Determine the [X, Y] coordinate at the center of the cell enclosing the given text.  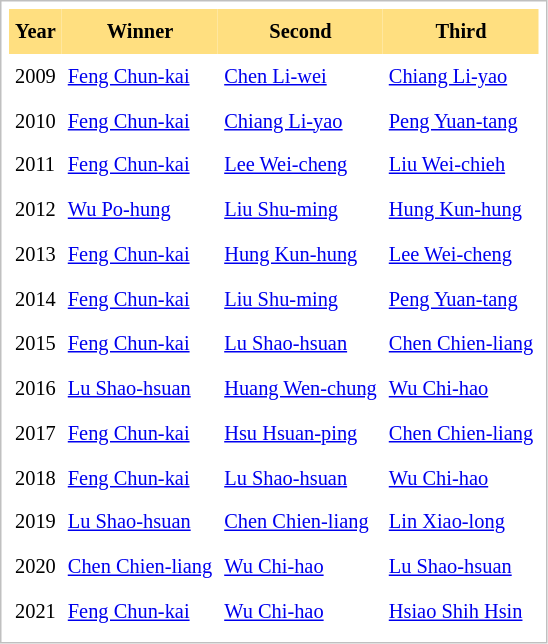
Wu Po-hung [140, 210]
Lin Xiao-long [461, 522]
Chen Li-wei [300, 76]
Winner [140, 32]
2016 [36, 388]
2021 [36, 612]
2015 [36, 344]
2014 [36, 300]
Hsu Hsuan-ping [300, 434]
2010 [36, 120]
2011 [36, 166]
2009 [36, 76]
2020 [36, 566]
Hsiao Shih Hsin [461, 612]
Year [36, 32]
Second [300, 32]
Third [461, 32]
2018 [36, 478]
2012 [36, 210]
2019 [36, 522]
2013 [36, 254]
Liu Wei-chieh [461, 166]
2017 [36, 434]
Huang Wen-chung [300, 388]
